Identify which cell holds the provided text, then report its [X, Y] central coordinate. 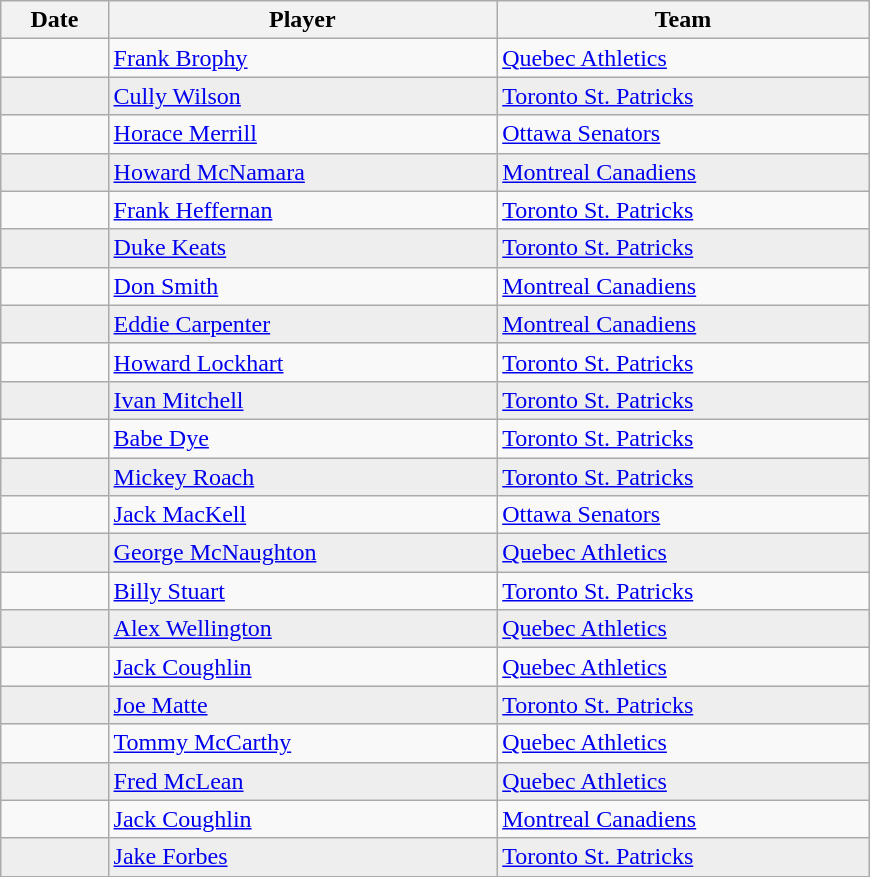
Don Smith [302, 286]
Duke Keats [302, 248]
Fred McLean [302, 781]
Howard McNamara [302, 172]
Alex Wellington [302, 629]
Eddie Carpenter [302, 324]
Horace Merrill [302, 134]
Date [54, 20]
Billy Stuart [302, 591]
Mickey Roach [302, 477]
Frank Brophy [302, 58]
Jack MacKell [302, 515]
Tommy McCarthy [302, 743]
Cully Wilson [302, 96]
Howard Lockhart [302, 362]
George McNaughton [302, 553]
Team [684, 20]
Player [302, 20]
Ivan Mitchell [302, 400]
Frank Heffernan [302, 210]
Babe Dye [302, 438]
Jake Forbes [302, 857]
Joe Matte [302, 705]
